Find where the given text appears and provide that cell's center as (x, y) coordinate. 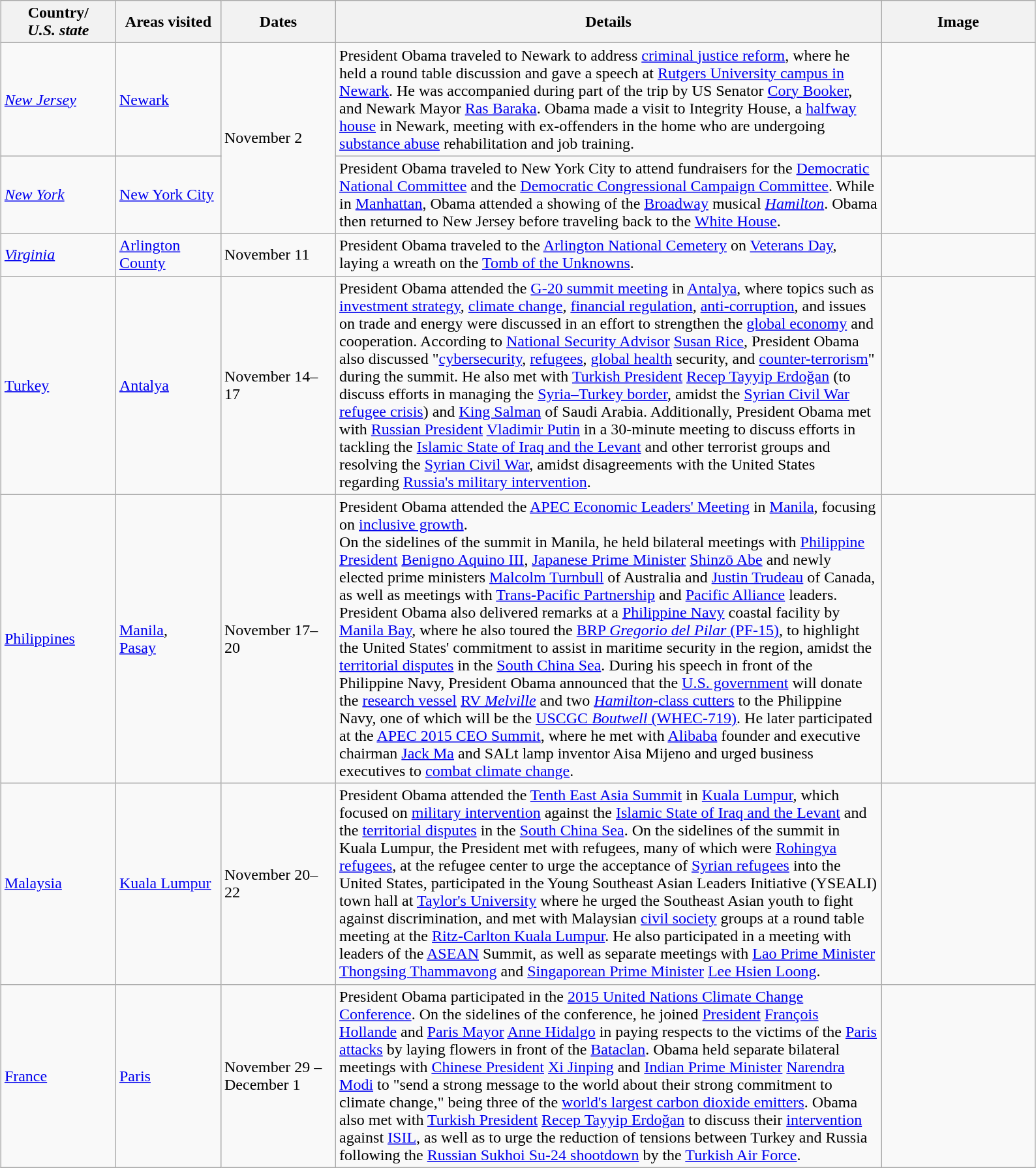
New York (58, 194)
Country/U.S. state (58, 22)
Philippines (58, 639)
November 29 – December 1 (278, 1076)
Image (958, 22)
Arlington County (168, 254)
Details (609, 22)
Dates (278, 22)
Malaysia (58, 884)
Kuala Lumpur (168, 884)
New York City (168, 194)
November 11 (278, 254)
November 14–17 (278, 385)
New Jersey (58, 99)
Virginia (58, 254)
Turkey (58, 385)
Antalya (168, 385)
France (58, 1076)
Paris (168, 1076)
November 20–22 (278, 884)
President Obama traveled to the Arlington National Cemetery on Veterans Day, laying a wreath on the Tomb of the Unknowns. (609, 254)
Manila,Pasay (168, 639)
November 17–20 (278, 639)
November 2 (278, 138)
Newark (168, 99)
Areas visited (168, 22)
